Return (x, y) of the center of cell containing provided text 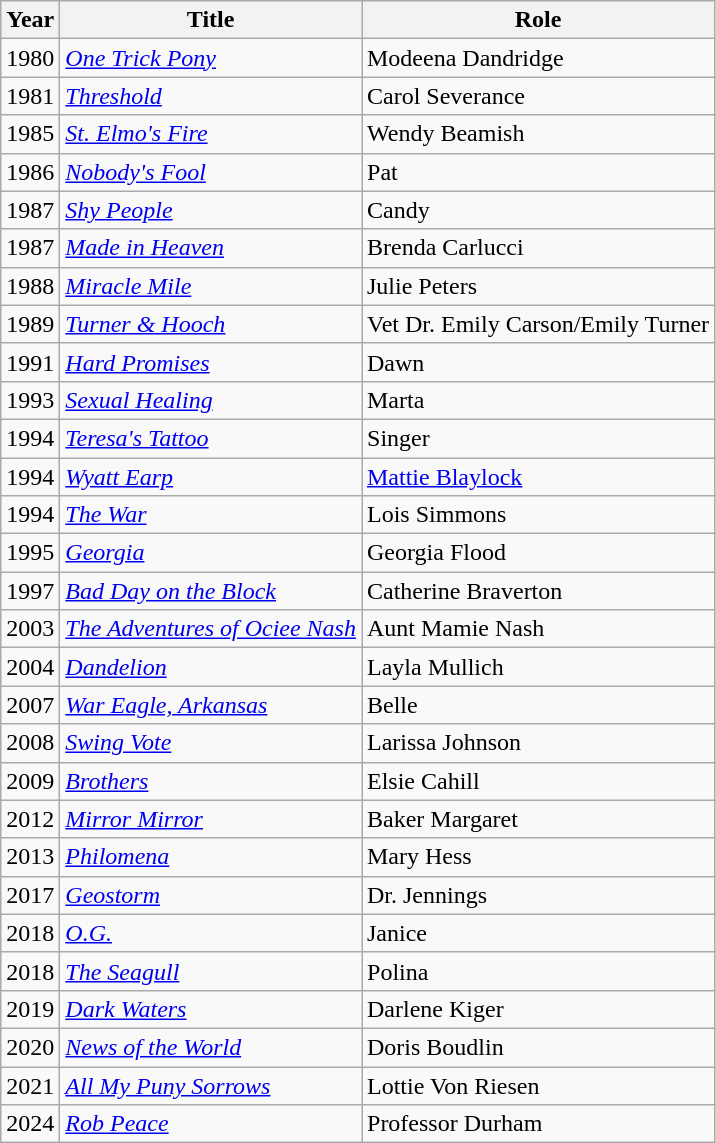
1985 (30, 134)
Belle (538, 705)
Philomena (211, 857)
Modeena Dandridge (538, 58)
Carol Severance (538, 96)
All My Puny Sorrows (211, 1085)
Wendy Beamish (538, 134)
1993 (30, 400)
Made in Heaven (211, 248)
2009 (30, 781)
Singer (538, 438)
2017 (30, 895)
Dawn (538, 362)
Nobody's Fool (211, 172)
1988 (30, 286)
Georgia (211, 553)
Elsie Cahill (538, 781)
2008 (30, 743)
Janice (538, 933)
1980 (30, 58)
Shy People (211, 210)
1981 (30, 96)
Rob Peace (211, 1124)
Teresa's Tattoo (211, 438)
Miracle Mile (211, 286)
Mary Hess (538, 857)
Title (211, 20)
O.G. (211, 933)
War Eagle, Arkansas (211, 705)
Dark Waters (211, 1009)
Dr. Jennings (538, 895)
1989 (30, 324)
The Seagull (211, 971)
Brenda Carlucci (538, 248)
Lottie Von Riesen (538, 1085)
Pat (538, 172)
Aunt Mamie Nash (538, 629)
The War (211, 515)
2004 (30, 667)
Mirror Mirror (211, 819)
2020 (30, 1047)
Role (538, 20)
News of the World (211, 1047)
Layla Mullich (538, 667)
1986 (30, 172)
Georgia Flood (538, 553)
Hard Promises (211, 362)
Doris Boudlin (538, 1047)
Professor Durham (538, 1124)
Wyatt Earp (211, 477)
Bad Day on the Block (211, 591)
Catherine Braverton (538, 591)
Mattie Blaylock (538, 477)
Year (30, 20)
2019 (30, 1009)
2024 (30, 1124)
Marta (538, 400)
Swing Vote (211, 743)
1991 (30, 362)
Julie Peters (538, 286)
The Adventures of Ociee Nash (211, 629)
Sexual Healing (211, 400)
Geostorm (211, 895)
1997 (30, 591)
Vet Dr. Emily Carson/Emily Turner (538, 324)
Dandelion (211, 667)
Baker Margaret (538, 819)
Darlene Kiger (538, 1009)
2013 (30, 857)
Lois Simmons (538, 515)
1995 (30, 553)
Turner & Hooch (211, 324)
2012 (30, 819)
2007 (30, 705)
Larissa Johnson (538, 743)
2021 (30, 1085)
St. Elmo's Fire (211, 134)
2003 (30, 629)
Brothers (211, 781)
Candy (538, 210)
Threshold (211, 96)
Polina (538, 971)
One Trick Pony (211, 58)
